Pinpoint the cell where the given text exists, returning its [X, Y] midpoint coordinate. 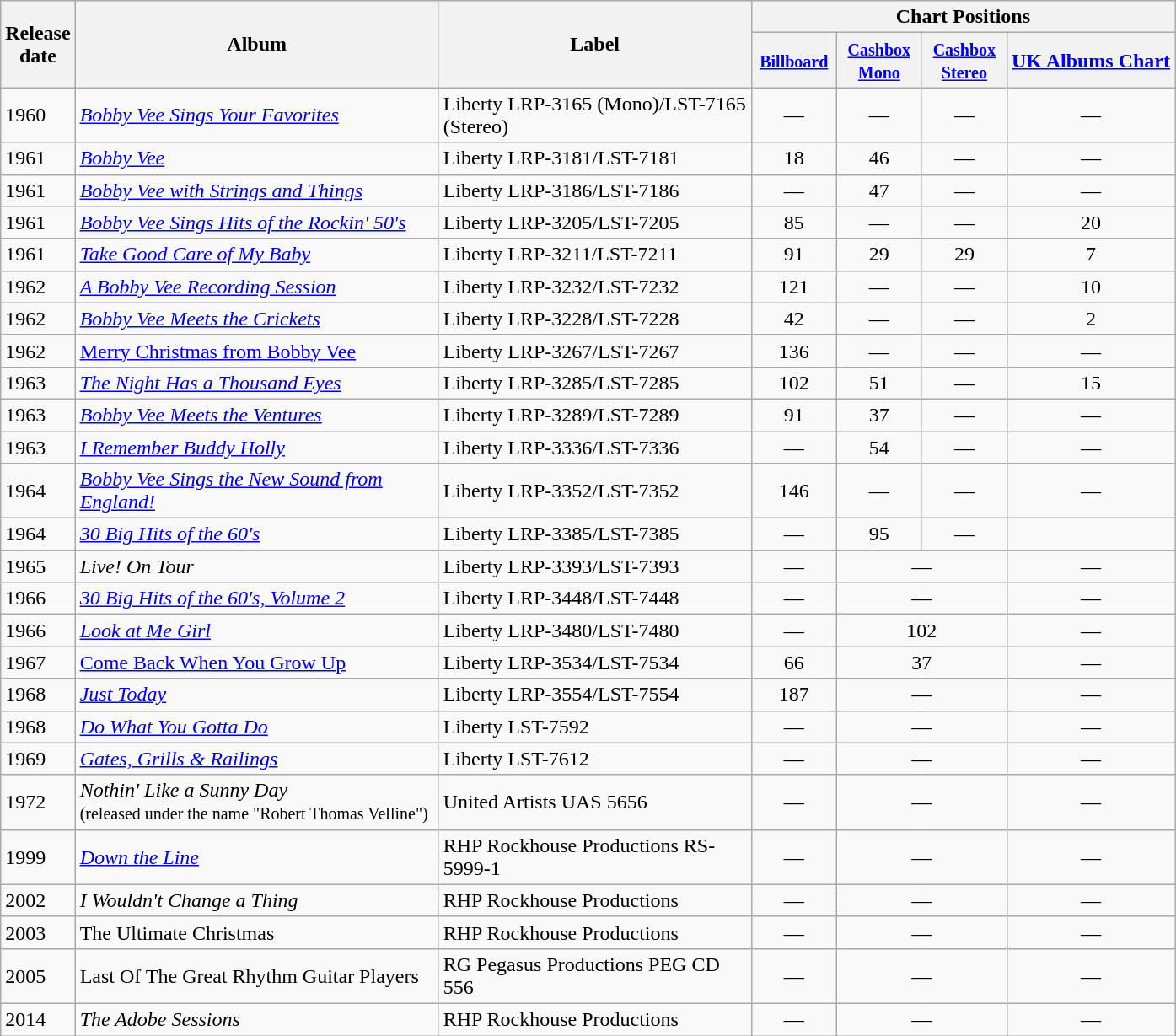
Bobby Vee Sings Your Favorites [256, 115]
Bobby Vee [256, 158]
I Remember Buddy Holly [256, 448]
Down the Line [256, 856]
Liberty LRP-3289/LST-7289 [595, 415]
1969 [38, 759]
I Wouldn't Change a Thing [256, 900]
Liberty LRP-3186/LST-7186 [595, 191]
Liberty LST-7612 [595, 759]
Gates, Grills & Railings [256, 759]
Cashbox Mono [878, 61]
Liberty LRP-3232/LST-7232 [595, 287]
Label [595, 44]
A Bobby Vee Recording Session [256, 287]
RG Pegasus Productions PEG CD 556 [595, 976]
The Ultimate Christmas [256, 932]
Liberty LRP-3181/LST-7181 [595, 158]
18 [794, 158]
Just Today [256, 695]
Do What You Gotta Do [256, 727]
Liberty LRP-3534/LST-7534 [595, 663]
Merry Christmas from Bobby Vee [256, 351]
Release date [38, 44]
2002 [38, 900]
30 Big Hits of the 60's [256, 534]
2005 [38, 976]
Bobby Vee Meets the Ventures [256, 415]
Liberty LRP-3267/LST-7267 [595, 351]
Look at Me Girl [256, 631]
2014 [38, 1019]
42 [794, 319]
RHP Rockhouse Productions RS-5999-1 [595, 856]
Billboard [794, 61]
1965 [38, 566]
54 [878, 448]
Liberty LRP-3393/LST-7393 [595, 566]
UK Albums Chart [1091, 61]
2 [1091, 319]
10 [1091, 287]
Liberty LRP-3336/LST-7336 [595, 448]
Last Of The Great Rhythm Guitar Players [256, 976]
The Adobe Sessions [256, 1019]
51 [878, 383]
Liberty LRP-3480/LST-7480 [595, 631]
Live! On Tour [256, 566]
Liberty LRP-3448/LST-7448 [595, 599]
47 [878, 191]
Liberty LRP-3165 (Mono)/LST-7165 (Stereo) [595, 115]
Album [256, 44]
Bobby Vee Sings Hits of the Rockin' 50's [256, 223]
1960 [38, 115]
85 [794, 223]
Bobby Vee Sings the New Sound from England! [256, 491]
187 [794, 695]
46 [878, 158]
2003 [38, 932]
Chart Positions [963, 17]
121 [794, 287]
15 [1091, 383]
1967 [38, 663]
Liberty LST-7592 [595, 727]
20 [1091, 223]
Cashbox Stereo [964, 61]
Liberty LRP-3205/LST-7205 [595, 223]
95 [878, 534]
146 [794, 491]
30 Big Hits of the 60's, Volume 2 [256, 599]
Nothin' Like a Sunny Day(released under the name "Robert Thomas Velline") [256, 802]
136 [794, 351]
Take Good Care of My Baby [256, 255]
Liberty LRP-3385/LST-7385 [595, 534]
7 [1091, 255]
1972 [38, 802]
Liberty LRP-3285/LST-7285 [595, 383]
United Artists UAS 5656 [595, 802]
Liberty LRP-3211/LST-7211 [595, 255]
Bobby Vee with Strings and Things [256, 191]
Liberty LRP-3352/LST-7352 [595, 491]
66 [794, 663]
Come Back When You Grow Up [256, 663]
Bobby Vee Meets the Crickets [256, 319]
Liberty LRP-3554/LST-7554 [595, 695]
Liberty LRP-3228/LST-7228 [595, 319]
The Night Has a Thousand Eyes [256, 383]
1999 [38, 856]
